Find where the given text appears and provide that cell's center as (x, y) coordinate. 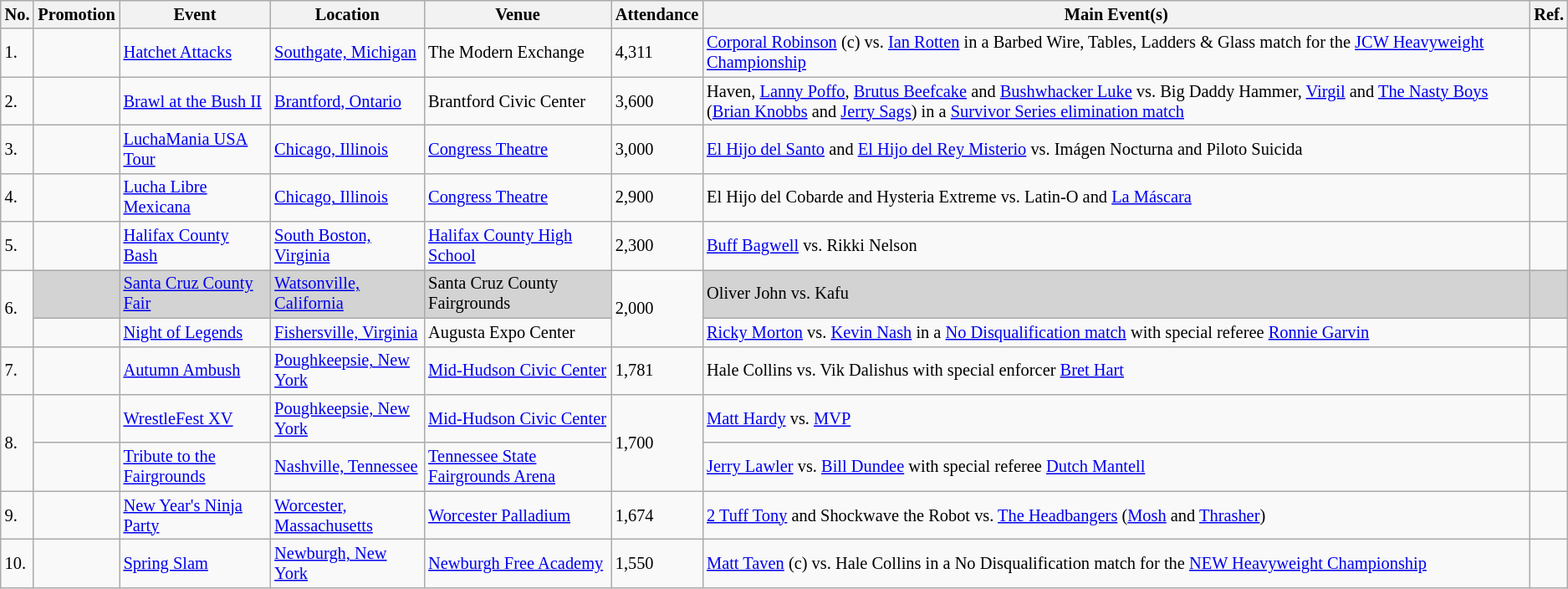
3. (18, 149)
10. (18, 563)
Newburgh Free Academy (518, 563)
Southgate, Michigan (347, 53)
6. (18, 308)
1. (18, 53)
Watsonville, California (347, 294)
Hale Collins vs. Vik Dalishus with special enforcer Bret Hart (1116, 371)
LuchaMania USA Tour (196, 149)
7. (18, 371)
Brantford, Ontario (347, 101)
Jerry Lawler vs. Bill Dundee with special referee Dutch Mantell (1116, 467)
Nashville, Tennessee (347, 467)
Ref. (1549, 14)
Augusta Expo Center (518, 332)
4. (18, 197)
Fishersville, Virginia (347, 332)
3,000 (657, 149)
Event (196, 14)
Brawl at the Bush II (196, 101)
3,600 (657, 101)
Night of Legends (196, 332)
2,300 (657, 246)
2. (18, 101)
Tennessee State Fairgrounds Arena (518, 467)
Main Event(s) (1116, 14)
Worcester, Massachusetts (347, 515)
1,674 (657, 515)
El Hijo del Santo and El Hijo del Rey Misterio vs. Imágen Nocturna and Piloto Suicida (1116, 149)
Halifax County Bash (196, 246)
8. (18, 442)
Autumn Ambush (196, 371)
Ricky Morton vs. Kevin Nash in a No Disqualification match with special referee Ronnie Garvin (1116, 332)
New Year's Ninja Party (196, 515)
Spring Slam (196, 563)
Location (347, 14)
1,781 (657, 371)
9. (18, 515)
2,000 (657, 308)
Santa Cruz County Fair (196, 294)
Brantford Civic Center (518, 101)
5. (18, 246)
Santa Cruz County Fairgrounds (518, 294)
WrestleFest XV (196, 418)
4,311 (657, 53)
Promotion (76, 14)
Worcester Palladium (518, 515)
2 Tuff Tony and Shockwave the Robot vs. The Headbangers (Mosh and Thrasher) (1116, 515)
Newburgh, New York (347, 563)
1,550 (657, 563)
1,700 (657, 442)
Matt Hardy vs. MVP (1116, 418)
Hatchet Attacks (196, 53)
South Boston, Virginia (347, 246)
Buff Bagwell vs. Rikki Nelson (1116, 246)
El Hijo del Cobarde and Hysteria Extreme vs. Latin-O and La Máscara (1116, 197)
The Modern Exchange (518, 53)
Venue (518, 14)
Corporal Robinson (c) vs. Ian Rotten in a Barbed Wire, Tables, Ladders & Glass match for the JCW Heavyweight Championship (1116, 53)
No. (18, 14)
Matt Taven (c) vs. Hale Collins in a No Disqualification match for the NEW Heavyweight Championship (1116, 563)
Lucha Libre Mexicana (196, 197)
Attendance (657, 14)
Tribute to the Fairgrounds (196, 467)
2,900 (657, 197)
Oliver John vs. Kafu (1116, 294)
Halifax County High School (518, 246)
